For the text-containing cell, return its midpoint in (X, Y) coordinate format. 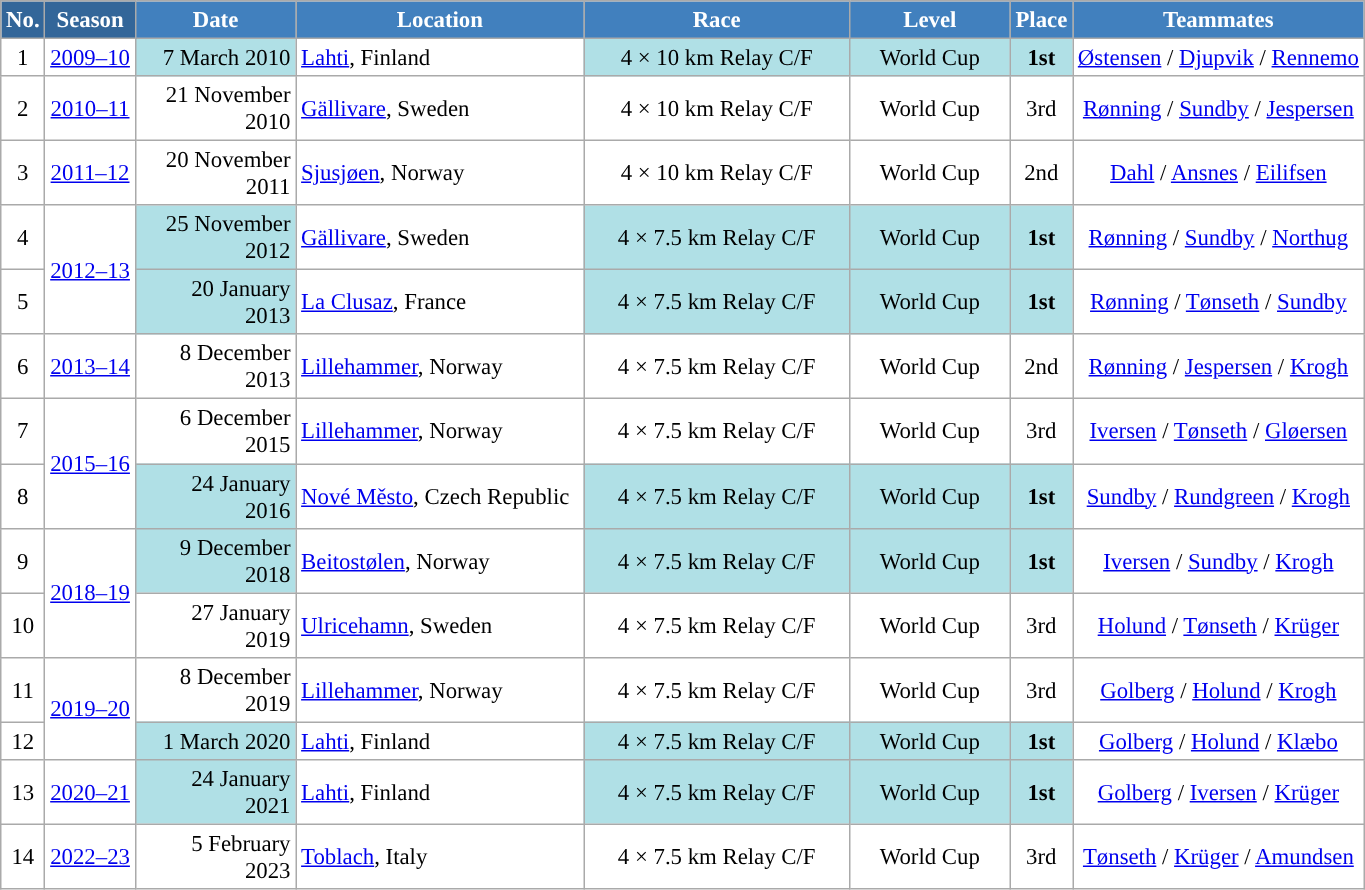
1 (23, 58)
2009–10 (90, 58)
4 (23, 238)
Place (1041, 20)
Date (216, 20)
13 (23, 792)
2015–16 (90, 464)
Nové Město, Czech Republic (440, 496)
Golberg / Holund / Krogh (1219, 690)
2020–21 (90, 792)
7 (23, 432)
Sjusjøen, Norway (440, 174)
Holund / Tønseth / Krüger (1219, 626)
Tønseth / Krüger / Amundsen (1219, 856)
6 December 2015 (216, 432)
8 December 2019 (216, 690)
24 January 2016 (216, 496)
8 (23, 496)
Golberg / Iversen / Krüger (1219, 792)
Level (930, 20)
Location (440, 20)
Ulricehamn, Sweden (440, 626)
Sundby / Rundgreen / Krogh (1219, 496)
20 January 2013 (216, 302)
2019–20 (90, 708)
21 November 2010 (216, 108)
2011–12 (90, 174)
2013–14 (90, 366)
10 (23, 626)
2012–13 (90, 270)
2018–19 (90, 592)
Rønning / Sundby / Jespersen (1219, 108)
2022–23 (90, 856)
14 (23, 856)
Toblach, Italy (440, 856)
Iversen / Sundby / Krogh (1219, 560)
9 (23, 560)
Beitostølen, Norway (440, 560)
No. (23, 20)
1 March 2020 (216, 741)
Race (717, 20)
Østensen / Djupvik / Rennemo (1219, 58)
3 (23, 174)
Rønning / Tønseth / Sundby (1219, 302)
9 December 2018 (216, 560)
Rønning / Jespersen / Krogh (1219, 366)
2010–11 (90, 108)
La Clusaz, France (440, 302)
6 (23, 366)
24 January 2021 (216, 792)
5 February 2023 (216, 856)
Teammates (1219, 20)
Golberg / Holund / Klæbo (1219, 741)
Iversen / Tønseth / Gløersen (1219, 432)
2 (23, 108)
Dahl / Ansnes / Eilifsen (1219, 174)
Rønning / Sundby / Northug (1219, 238)
7 March 2010 (216, 58)
8 December 2013 (216, 366)
5 (23, 302)
27 January 2019 (216, 626)
11 (23, 690)
12 (23, 741)
Season (90, 20)
20 November 2011 (216, 174)
25 November 2012 (216, 238)
